Return (x, y) of the center of cell containing provided text 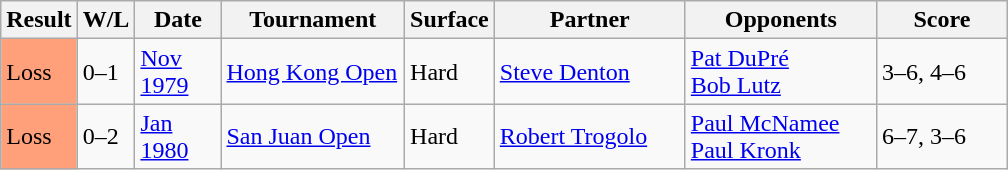
Jan 1980 (178, 136)
0–1 (106, 72)
Paul McNamee Paul Kronk (780, 136)
San Juan Open (313, 136)
Steve Denton (590, 72)
Tournament (313, 20)
W/L (106, 20)
3–6, 4–6 (942, 72)
Hong Kong Open (313, 72)
Surface (450, 20)
Partner (590, 20)
Nov 1979 (178, 72)
Result (39, 20)
Score (942, 20)
Opponents (780, 20)
0–2 (106, 136)
6–7, 3–6 (942, 136)
Date (178, 20)
Robert Trogolo (590, 136)
Pat DuPré Bob Lutz (780, 72)
